Provide the [X, Y] coordinate of the cell's center where the given text is located.  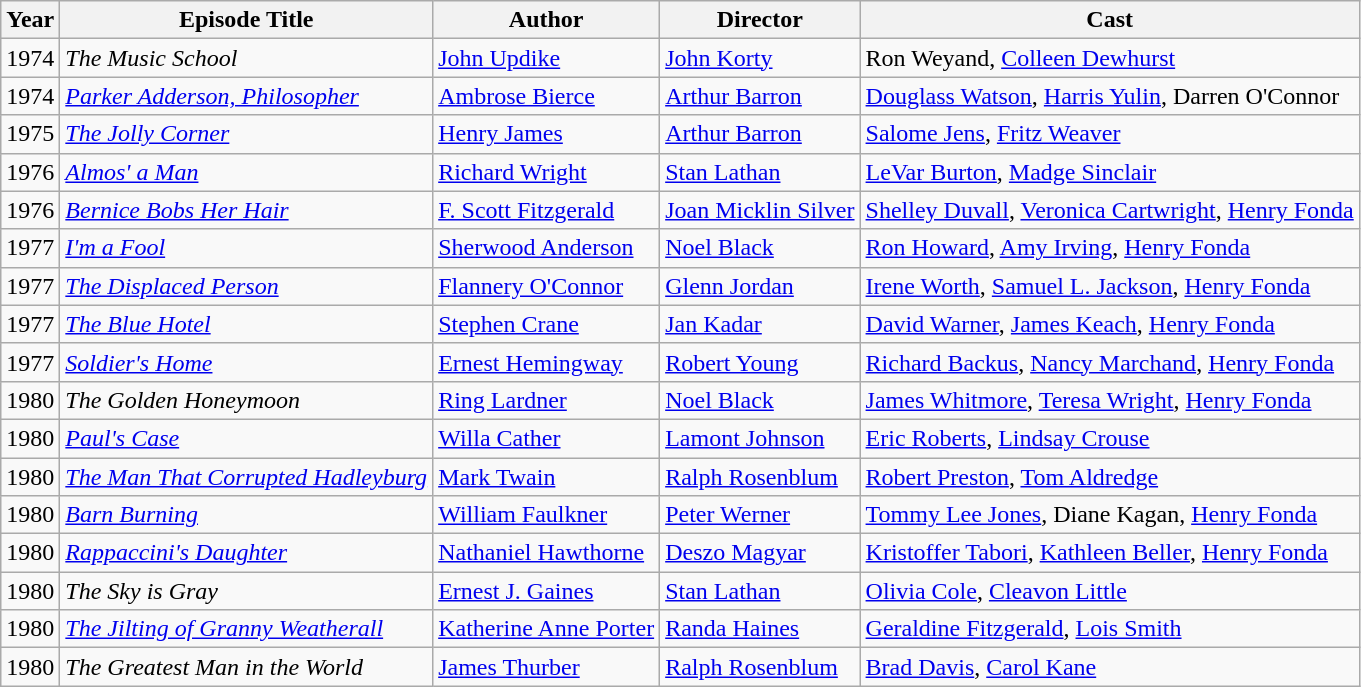
James Whitmore, Teresa Wright, Henry Fonda [1110, 400]
The Jolly Corner [246, 134]
The Displaced Person [246, 286]
John Korty [760, 58]
Robert Young [760, 362]
I'm a Fool [246, 248]
Henry James [546, 134]
John Updike [546, 58]
Olivia Cole, Cleavon Little [1110, 591]
Ambrose Bierce [546, 96]
Soldier's Home [246, 362]
Cast [1110, 20]
Irene Worth, Samuel L. Jackson, Henry Fonda [1110, 286]
Lamont Johnson [760, 438]
F. Scott Fitzgerald [546, 210]
Nathaniel Hawthorne [546, 553]
The Sky is Gray [246, 591]
1975 [30, 134]
The Music School [246, 58]
Mark Twain [546, 477]
Sherwood Anderson [546, 248]
Rappaccini's Daughter [246, 553]
Richard Backus, Nancy Marchand, Henry Fonda [1110, 362]
Paul's Case [246, 438]
Ernest Hemingway [546, 362]
Salome Jens, Fritz Weaver [1110, 134]
James Thurber [546, 667]
Almos' a Man [246, 172]
Brad Davis, Carol Kane [1110, 667]
Jan Kadar [760, 324]
Director [760, 20]
David Warner, James Keach, Henry Fonda [1110, 324]
Deszo Magyar [760, 553]
Richard Wright [546, 172]
The Greatest Man in the World [246, 667]
The Jilting of Granny Weatherall [246, 629]
Ring Lardner [546, 400]
Kristoffer Tabori, Kathleen Beller, Henry Fonda [1110, 553]
Year [30, 20]
Eric Roberts, Lindsay Crouse [1110, 438]
Ron Howard, Amy Irving, Henry Fonda [1110, 248]
Shelley Duvall, Veronica Cartwright, Henry Fonda [1110, 210]
Glenn Jordan [760, 286]
Willa Cather [546, 438]
Stephen Crane [546, 324]
Katherine Anne Porter [546, 629]
Author [546, 20]
Joan Micklin Silver [760, 210]
Flannery O'Connor [546, 286]
William Faulkner [546, 515]
The Golden Honeymoon [246, 400]
Tommy Lee Jones, Diane Kagan, Henry Fonda [1110, 515]
The Blue Hotel [246, 324]
Ron Weyand, Colleen Dewhurst [1110, 58]
LeVar Burton, Madge Sinclair [1110, 172]
Ernest J. Gaines [546, 591]
The Man That Corrupted Hadleyburg [246, 477]
Douglass Watson, Harris Yulin, Darren O'Connor [1110, 96]
Robert Preston, Tom Aldredge [1110, 477]
Episode Title [246, 20]
Barn Burning [246, 515]
Bernice Bobs Her Hair [246, 210]
Peter Werner [760, 515]
Randa Haines [760, 629]
Geraldine Fitzgerald, Lois Smith [1110, 629]
Parker Adderson, Philosopher [246, 96]
